Search for the cell housing the specified text and yield its [X, Y] center coordinate. 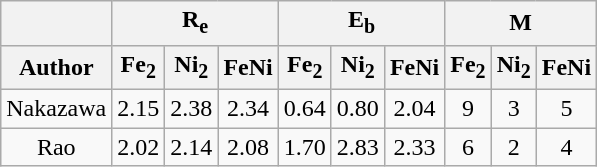
2.15 [138, 108]
2 [514, 147]
M [521, 23]
2.34 [248, 108]
0.64 [304, 108]
2.04 [414, 108]
Re [195, 23]
Author [56, 67]
1.70 [304, 147]
6 [468, 147]
2.38 [192, 108]
2.08 [248, 147]
3 [514, 108]
2.14 [192, 147]
9 [468, 108]
2.02 [138, 147]
2.83 [358, 147]
2.33 [414, 147]
0.80 [358, 108]
Eb [361, 23]
5 [566, 108]
Nakazawa [56, 108]
4 [566, 147]
Rao [56, 147]
